Identify which cell holds the provided text, then report its (X, Y) central coordinate. 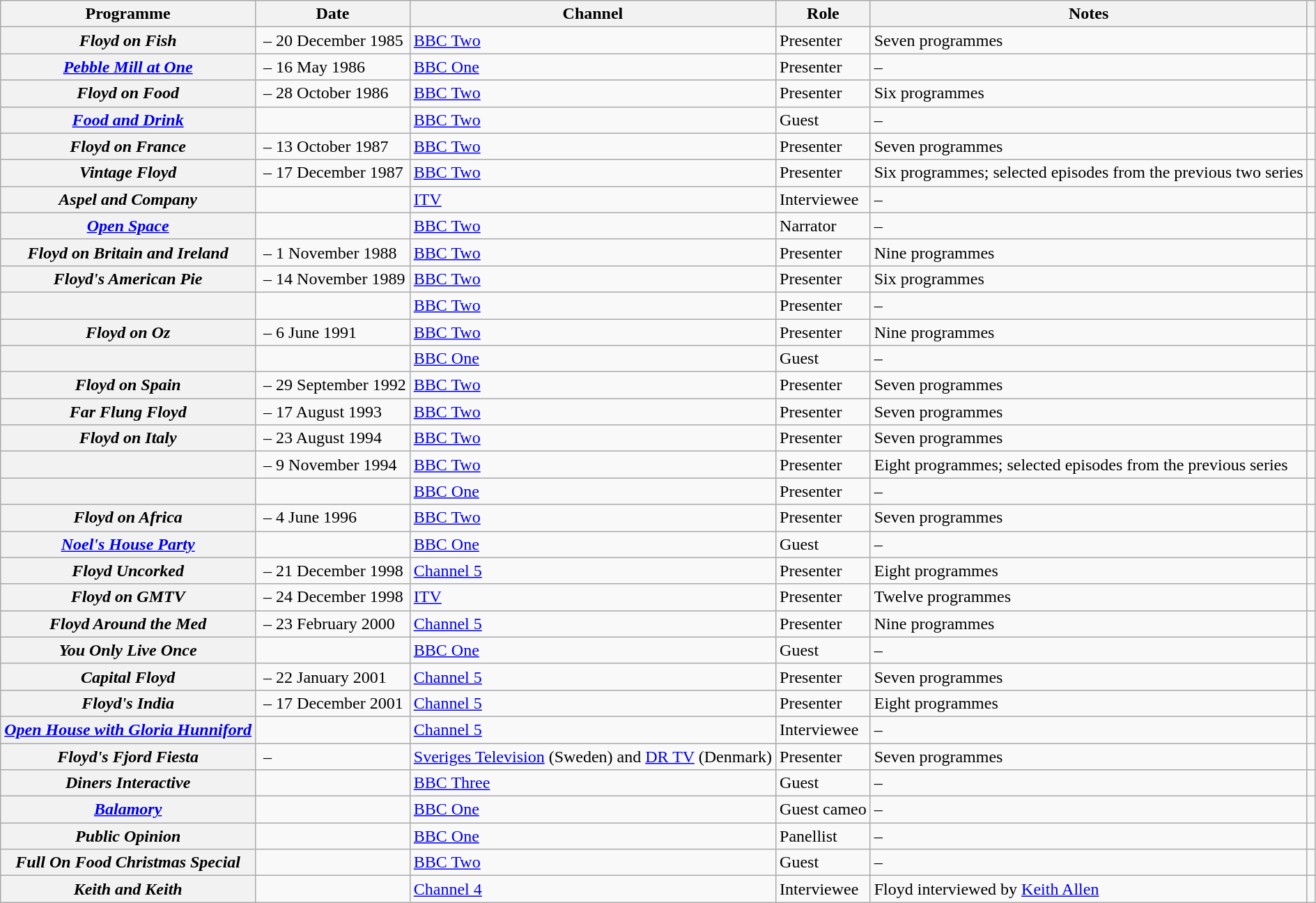
Floyd Around the Med (128, 624)
– 14 November 1989 (333, 279)
Floyd on GMTV (128, 597)
Full On Food Christmas Special (128, 863)
– 21 December 1998 (333, 571)
– 16 May 1986 (333, 67)
– 17 August 1993 (333, 412)
Floyd on France (128, 146)
Twelve programmes (1088, 597)
Panellist (823, 836)
Floyd's India (128, 703)
Public Opinion (128, 836)
Far Flung Floyd (128, 412)
Floyd on Oz (128, 332)
Role (823, 14)
– 17 December 2001 (333, 703)
Floyd on Food (128, 93)
– 24 December 1998 (333, 597)
Floyd on Spain (128, 385)
Floyd's Fjord Fiesta (128, 756)
– 1 November 1988 (333, 252)
Floyd interviewed by Keith Allen (1088, 889)
– 9 November 1994 (333, 465)
Floyd's American Pie (128, 279)
Pebble Mill at One (128, 67)
Channel (592, 14)
Eight programmes; selected episodes from the previous series (1088, 465)
– 6 June 1991 (333, 332)
Noel's House Party (128, 544)
Floyd on Fish (128, 40)
Keith and Keith (128, 889)
– 23 February 2000 (333, 624)
– 4 June 1996 (333, 518)
You Only Live Once (128, 650)
– 22 January 2001 (333, 677)
– 28 October 1986 (333, 93)
– 23 August 1994 (333, 438)
Vintage Floyd (128, 173)
– 13 October 1987 (333, 146)
Open House with Gloria Hunniford (128, 730)
Sveriges Television (Sweden) and DR TV (Denmark) (592, 756)
Floyd Uncorked (128, 571)
Capital Floyd (128, 677)
Notes (1088, 14)
Channel 4 (592, 889)
Diners Interactive (128, 783)
– 29 September 1992 (333, 385)
Balamory (128, 810)
Guest cameo (823, 810)
Date (333, 14)
Floyd on Britain and Ireland (128, 252)
– 20 December 1985 (333, 40)
Programme (128, 14)
– 17 December 1987 (333, 173)
Aspel and Company (128, 199)
BBC Three (592, 783)
Six programmes; selected episodes from the previous two series (1088, 173)
Open Space (128, 226)
Food and Drink (128, 120)
Floyd on Italy (128, 438)
Narrator (823, 226)
Floyd on Africa (128, 518)
